For the text-containing cell, return its midpoint in [X, Y] coordinate format. 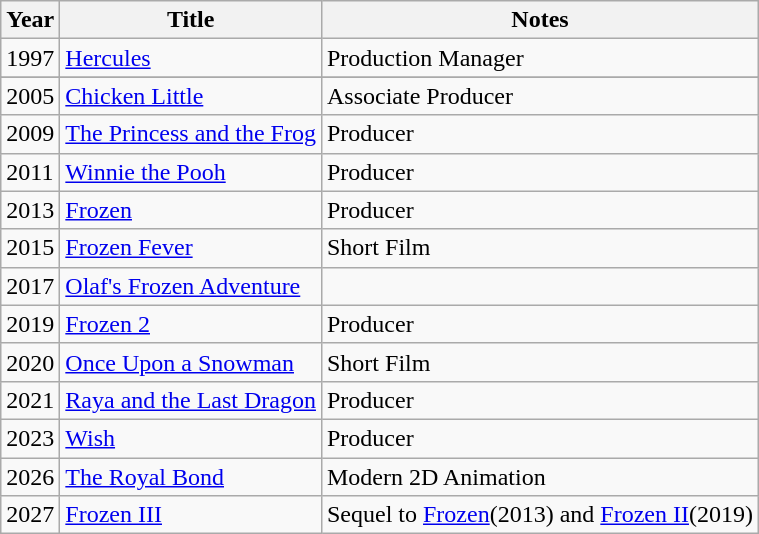
2020 [30, 362]
The Royal Bond [191, 477]
Once Upon a Snowman [191, 362]
2023 [30, 438]
Hercules [191, 58]
2021 [30, 400]
2015 [30, 248]
Frozen 2 [191, 324]
2027 [30, 515]
Modern 2D Animation [540, 477]
Winnie the Pooh [191, 172]
Year [30, 20]
Olaf's Frozen Adventure [191, 286]
2017 [30, 286]
Associate Producer [540, 96]
2009 [30, 134]
Production Manager [540, 58]
Title [191, 20]
Notes [540, 20]
Frozen Fever [191, 248]
The Princess and the Frog [191, 134]
Frozen [191, 210]
2026 [30, 477]
2011 [30, 172]
1997 [30, 58]
Frozen III [191, 515]
Sequel to Frozen(2013) and Frozen II(2019) [540, 515]
2019 [30, 324]
Wish [191, 438]
2013 [30, 210]
Chicken Little [191, 96]
2005 [30, 96]
Raya and the Last Dragon [191, 400]
